Extract the [X, Y] coordinate from the center of the cell holding the provided text.  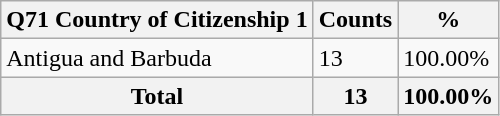
% [448, 20]
Antigua and Barbuda [157, 58]
Total [157, 96]
Counts [355, 20]
Q71 Country of Citizenship 1 [157, 20]
